Detect which cell encompasses the target text, then output its [x, y] center coordinate. 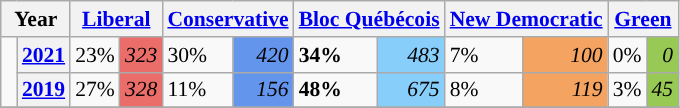
Year [36, 19]
3% [628, 90]
2021 [44, 55]
Liberal [116, 19]
328 [142, 90]
Green [644, 19]
0% [628, 55]
420 [264, 55]
156 [264, 90]
11% [198, 90]
Conservative [228, 19]
48% [336, 90]
675 [412, 90]
2019 [44, 90]
8% [484, 90]
0 [662, 55]
323 [142, 55]
27% [95, 90]
34% [336, 55]
483 [412, 55]
Bloc Québécois [370, 19]
119 [564, 90]
New Democratic [526, 19]
45 [662, 90]
23% [95, 55]
30% [198, 55]
100 [564, 55]
7% [484, 55]
